Find where the given text appears and provide that cell's center as [X, Y] coordinate. 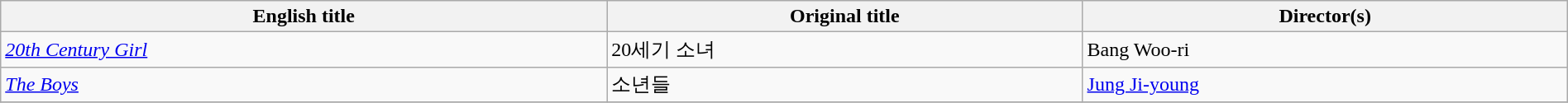
The Boys [304, 84]
Bang Woo-ri [1325, 49]
English title [304, 16]
20th Century Girl [304, 49]
Director(s) [1325, 16]
Jung Ji-young [1325, 84]
Original title [845, 16]
20세기 소녀 [845, 49]
소년들 [845, 84]
